Return [X, Y] of the center of cell containing provided text 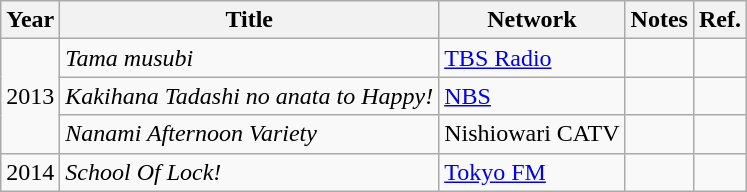
Notes [659, 20]
Title [250, 20]
Year [30, 20]
TBS Radio [532, 58]
Ref. [720, 20]
Tokyo FM [532, 172]
School Of Lock! [250, 172]
Nanami Afternoon Variety [250, 134]
Kakihana Tadashi no anata to Happy! [250, 96]
Network [532, 20]
Tama musubi [250, 58]
Nishiowari CATV [532, 134]
2013 [30, 96]
NBS [532, 96]
2014 [30, 172]
